For the text-containing cell, return its midpoint in (x, y) coordinate format. 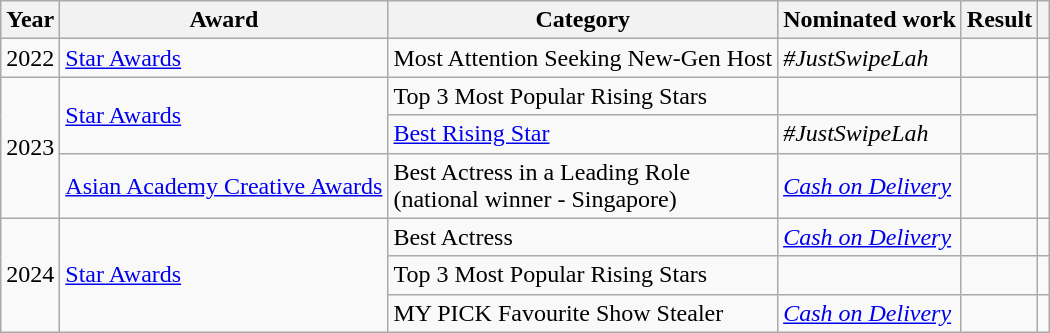
Best Rising Star (583, 134)
Year (30, 20)
Award (224, 20)
Nominated work (870, 20)
Best Actress in a Leading Role (national winner - Singapore) (583, 186)
Result (999, 20)
2024 (30, 275)
Most Attention Seeking New-Gen Host (583, 58)
Best Actress (583, 237)
2022 (30, 58)
MY PICK Favourite Show Stealer (583, 313)
Category (583, 20)
Asian Academy Creative Awards (224, 186)
2023 (30, 148)
